Locate the cell with the specified text and output its (x, y) center coordinate. 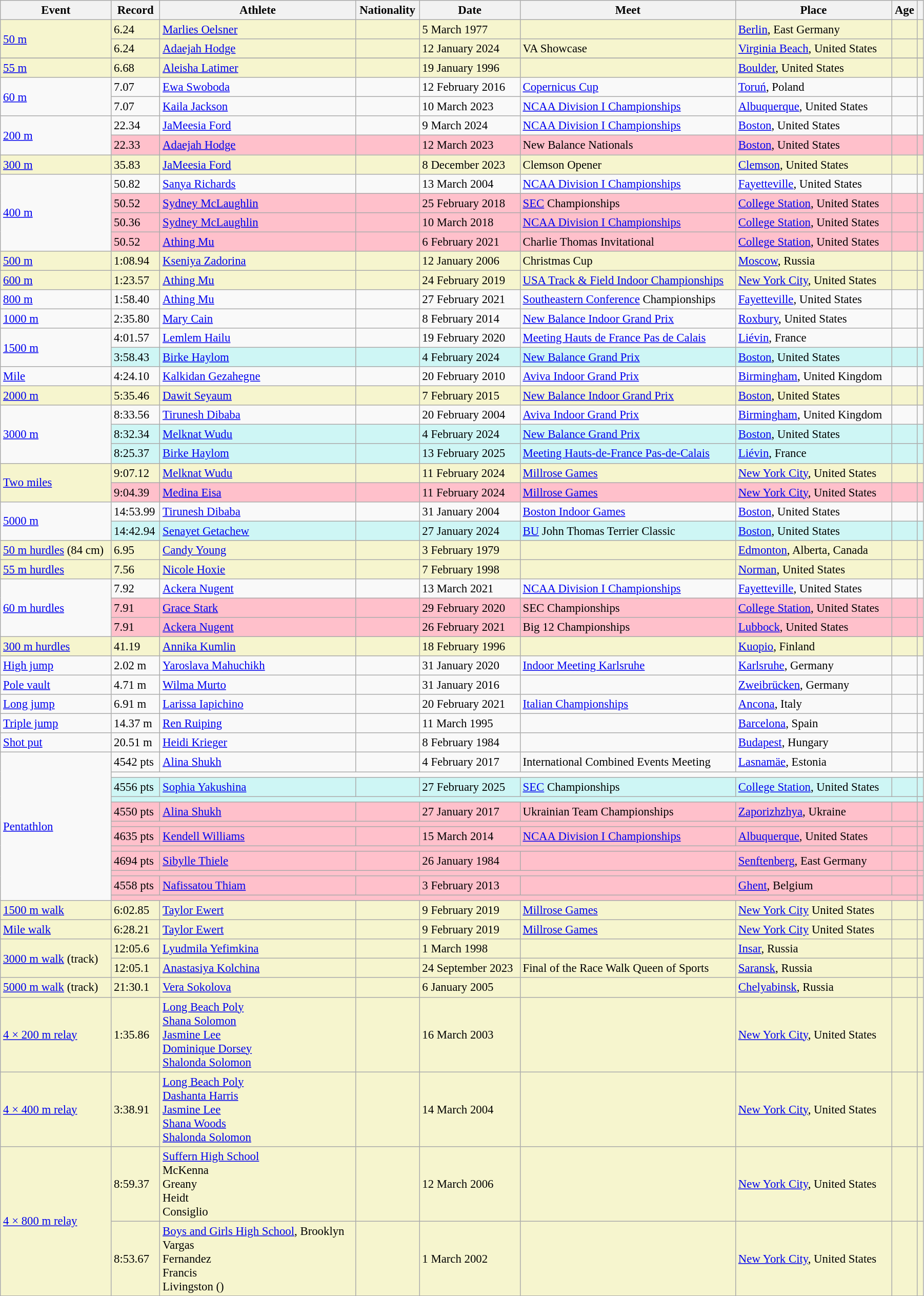
12:05.1 (135, 968)
Sibylle Thiele (257, 861)
Lasnamäe, Estonia (814, 762)
Lubbock, United States (814, 627)
Barcelona, Spain (814, 724)
Shot put (56, 743)
USA Track & Field Indoor Championships (628, 280)
1000 m (56, 318)
Vera Sokolova (257, 988)
Annika Kumlin (257, 647)
6:28.21 (135, 930)
Copernicus Cup (628, 87)
Kuopio, Finland (814, 647)
24 September 2023 (470, 968)
9:04.39 (135, 492)
Record (135, 10)
5000 m (56, 521)
Italian Championships (628, 704)
3000 m walk (track) (56, 958)
Boulder, United States (814, 68)
3 February 1979 (470, 550)
Boys and Girls High School, BrooklynVargasFernandezFrancisLivingston () (257, 1259)
Chelyabinsk, Russia (814, 988)
26 January 1984 (470, 861)
Sanya Richards (257, 184)
300 m hurdles (56, 647)
Senayet Getachew (257, 531)
29 February 2020 (470, 608)
Moscow, Russia (814, 261)
31 January 2020 (470, 666)
1 March 2002 (470, 1259)
4556 pts (135, 787)
14.37 m (135, 724)
9 March 2024 (470, 126)
60 m hurdles (56, 608)
20 February 2010 (470, 376)
1:08.94 (135, 261)
4550 pts (135, 811)
8 February 1984 (470, 743)
Charlie Thomas Invitational (628, 242)
New Balance Nationals (628, 145)
300 m (56, 165)
International Combined Events Meeting (628, 762)
16 March 2003 (470, 1034)
12:05.6 (135, 949)
6.91 m (135, 704)
12 March 2006 (470, 1184)
10 March 2023 (470, 107)
10 March 2018 (470, 222)
600 m (56, 280)
High jump (56, 666)
Nationality (388, 10)
6.95 (135, 550)
Aleisha Latimer (257, 68)
Clemson Opener (628, 165)
18 February 1996 (470, 647)
13 February 2025 (470, 454)
14:53.99 (135, 511)
Virginia Beach, United States (814, 49)
8:32.34 (135, 434)
19 February 2020 (470, 338)
Mile (56, 376)
Insar, Russia (814, 949)
Kseniya Zadorina (257, 261)
Karlsruhe, Germany (814, 666)
11 March 1995 (470, 724)
Two miles (56, 482)
Christmas Cup (628, 261)
15 March 2014 (470, 836)
4:01.57 (135, 338)
Place (814, 10)
26 February 2021 (470, 627)
4:24.10 (135, 376)
8:25.37 (135, 454)
800 m (56, 300)
1500 m walk (56, 910)
8 February 2014 (470, 318)
Dawit Seyaum (257, 396)
Athlete (257, 10)
Kaila Jackson (257, 107)
2000 m (56, 396)
200 m (56, 135)
4.71 m (135, 685)
1:23.57 (135, 280)
22.34 (135, 126)
25 February 2018 (470, 203)
31 January 2004 (470, 511)
Lyudmila Yefimkina (257, 949)
Big 12 Championships (628, 627)
Boston Indoor Games (628, 511)
Saransk, Russia (814, 968)
1500 m (56, 348)
Southeastern Conference Championships (628, 300)
Grace Stark (257, 608)
Edmonton, Alberta, Canada (814, 550)
Toruń, Poland (814, 87)
7 February 1998 (470, 569)
12 January 2024 (470, 49)
7 February 2015 (470, 396)
4 × 400 m relay (56, 1109)
35.83 (135, 165)
50 m (56, 39)
20.51 m (135, 743)
Pentathlon (56, 827)
4 × 200 m relay (56, 1034)
2:35.80 (135, 318)
Larissa Iapichino (257, 704)
Mile walk (56, 930)
13 March 2004 (470, 184)
1:58.40 (135, 300)
Marlies Oelsner (257, 30)
Clemson, United States (814, 165)
7.56 (135, 569)
27 February 2021 (470, 300)
4 × 800 m relay (56, 1221)
Meeting Hauts-de-France Pas-de-Calais (628, 454)
Final of the Race Walk Queen of Sports (628, 968)
6.68 (135, 68)
5:35.46 (135, 396)
8 December 2023 (470, 165)
4694 pts (135, 861)
Ghent, Belgium (814, 886)
24 February 2019 (470, 280)
Nafissatou Thiam (257, 886)
1 March 1998 (470, 949)
12 March 2023 (470, 145)
Berlin, East Germany (814, 30)
55 m hurdles (56, 569)
Indoor Meeting Karlsruhe (628, 666)
Kendell Williams (257, 836)
21:30.1 (135, 988)
3 February 2013 (470, 886)
3000 m (56, 434)
50 m hurdles (84 cm) (56, 550)
7.92 (135, 589)
Nicole Hoxie (257, 569)
Sophia Yakushina (257, 787)
6 January 2005 (470, 988)
12 January 2006 (470, 261)
6 February 2021 (470, 242)
9:07.12 (135, 473)
20 February 2004 (470, 415)
Wilma Murto (257, 685)
Lemlem Hailu (257, 338)
3:38.91 (135, 1109)
60 m (56, 96)
Ewa Swoboda (257, 87)
Age (905, 10)
BU John Thomas Terrier Classic (628, 531)
Medina Eisa (257, 492)
Budapest, Hungary (814, 743)
14:42.94 (135, 531)
Event (56, 10)
41.19 (135, 647)
20 February 2021 (470, 704)
4558 pts (135, 886)
5000 m walk (track) (56, 988)
Date (470, 10)
Long Beach PolyDashanta HarrisJasmine LeeShana WoodsShalonda Solomon (257, 1109)
Pole vault (56, 685)
Heidi Krieger (257, 743)
13 March 2021 (470, 589)
1:35.86 (135, 1034)
8:59.37 (135, 1184)
14 March 2004 (470, 1109)
Norman, United States (814, 569)
8:53.67 (135, 1259)
Triple jump (56, 724)
Suffern High SchoolMcKennaGreanyHeidtConsiglio (257, 1184)
50.82 (135, 184)
Ukrainian Team Championships (628, 811)
Ancona, Italy (814, 704)
Roxbury, United States (814, 318)
4542 pts (135, 762)
55 m (56, 68)
5 March 1977 (470, 30)
27 February 2025 (470, 787)
27 January 2024 (470, 531)
Long Beach PolyShana SolomonJasmine LeeDominique DorseyShalonda Solomon (257, 1034)
Meet (628, 10)
Mary Cain (257, 318)
22.33 (135, 145)
Anastasiya Kolchina (257, 968)
Ren Ruiping (257, 724)
Zaporizhzhya, Ukraine (814, 811)
Yaroslava Mahuchikh (257, 666)
Candy Young (257, 550)
27 January 2017 (470, 811)
4635 pts (135, 836)
2.02 m (135, 666)
6:02.85 (135, 910)
VA Showcase (628, 49)
Kalkidan Gezahegne (257, 376)
31 January 2016 (470, 685)
Zweibrücken, Germany (814, 685)
400 m (56, 212)
Long jump (56, 704)
8:33.56 (135, 415)
Meeting Hauts de France Pas de Calais (628, 338)
500 m (56, 261)
19 January 1996 (470, 68)
Senftenberg, East Germany (814, 861)
3:58.43 (135, 357)
50.36 (135, 222)
12 February 2016 (470, 87)
4 February 2017 (470, 762)
